From the cell containing the given text, extract its center point as (x, y) coordinate. 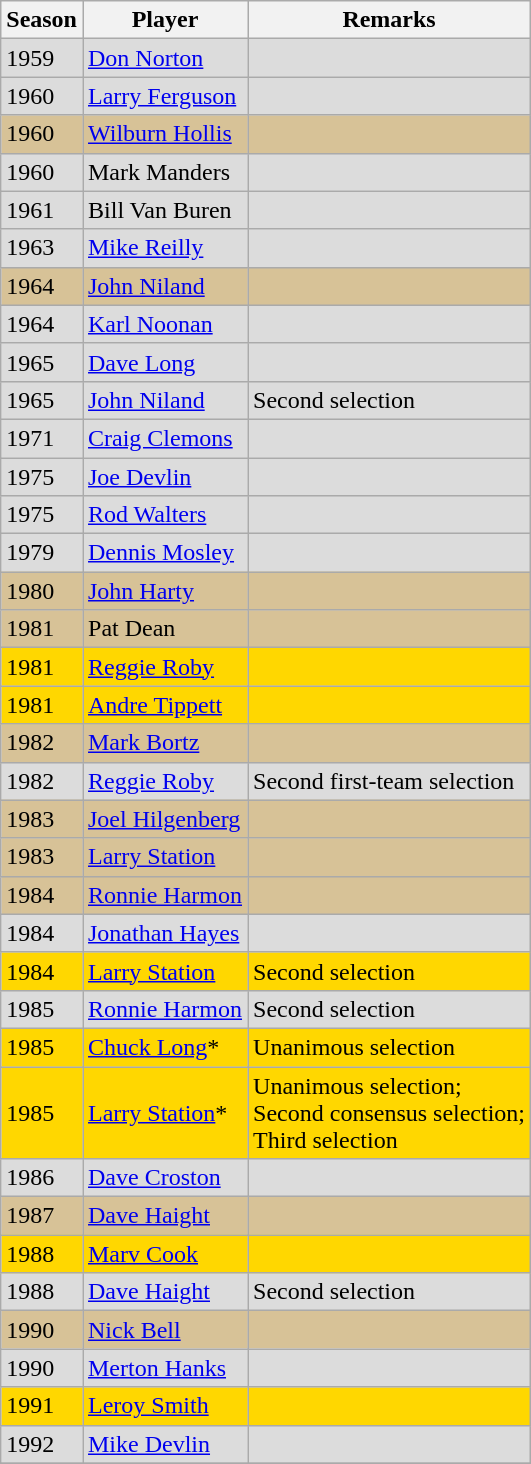
1986 (42, 1178)
Nick Bell (164, 1330)
1959 (42, 58)
Craig Clemons (164, 438)
Season (42, 20)
1980 (42, 591)
Mark Manders (164, 172)
Dennis Mosley (164, 553)
Karl Noonan (164, 324)
Remarks (390, 20)
Mike Devlin (164, 1444)
Larry Ferguson (164, 96)
1991 (42, 1406)
Mike Reilly (164, 248)
John Harty (164, 591)
Jonathan Hayes (164, 933)
Unanimous selection (390, 1047)
Player (164, 20)
1961 (42, 210)
1963 (42, 248)
Joel Hilgenberg (164, 819)
Dave Long (164, 362)
1971 (42, 438)
Joe Devlin (164, 477)
1979 (42, 553)
Rod Walters (164, 515)
Marv Cook (164, 1254)
Larry Station* (164, 1112)
Don Norton (164, 58)
Chuck Long* (164, 1047)
Merton Hanks (164, 1368)
Bill Van Buren (164, 210)
1992 (42, 1444)
Dave Croston (164, 1178)
1987 (42, 1216)
Andre Tippett (164, 705)
Mark Bortz (164, 743)
Second first-team selection (390, 781)
Unanimous selection; Second consensus selection; Third selection (390, 1112)
Leroy Smith (164, 1406)
Wilburn Hollis (164, 134)
Pat Dean (164, 629)
